Return (X, Y) of the center of cell containing provided text 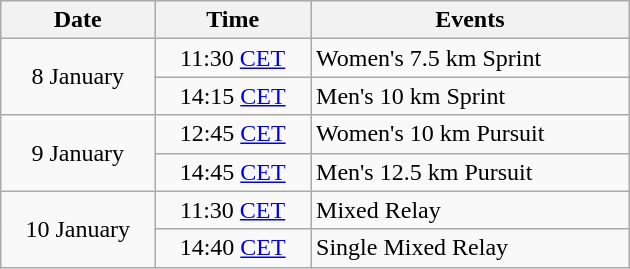
Women's 10 km Pursuit (470, 134)
Mixed Relay (470, 210)
10 January (78, 229)
Women's 7.5 km Sprint (470, 58)
14:15 CET (233, 96)
14:45 CET (233, 172)
14:40 CET (233, 248)
12:45 CET (233, 134)
8 January (78, 77)
Events (470, 20)
Men's 12.5 km Pursuit (470, 172)
Time (233, 20)
Single Mixed Relay (470, 248)
9 January (78, 153)
Men's 10 km Sprint (470, 96)
Date (78, 20)
